Extract the [X, Y] coordinate from the center of the cell holding the provided text.  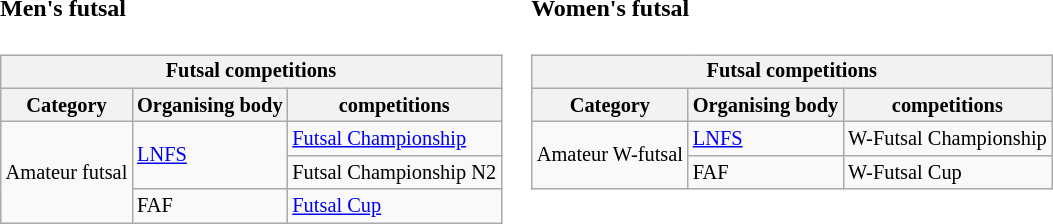
W-Futsal Championship [947, 139]
Amateur futsal [66, 172]
Futsal Championship [394, 139]
Futsal Cup [394, 206]
Futsal Championship N2 [394, 173]
Amateur W-futsal [610, 156]
W-Futsal Cup [947, 173]
